From the cell containing the given text, extract its center point as (x, y) coordinate. 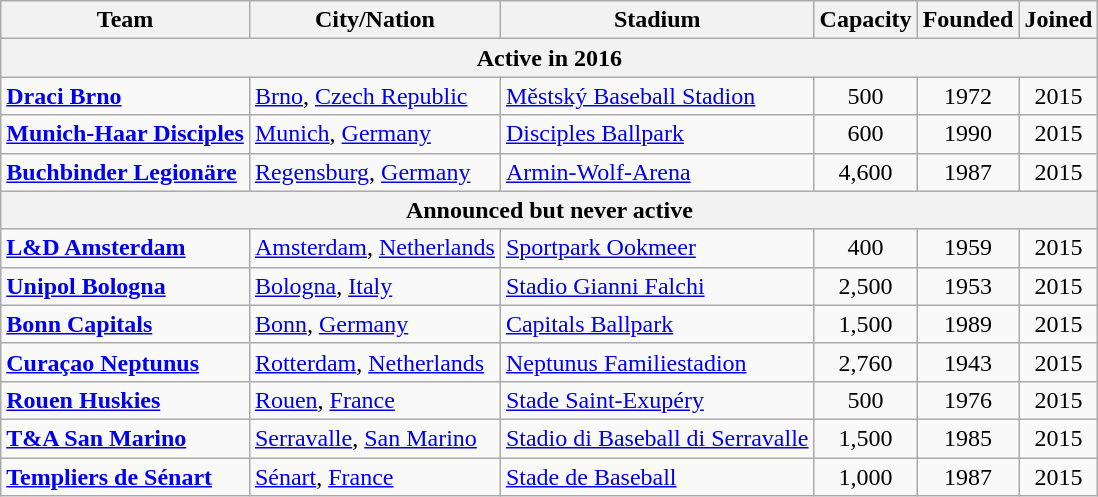
Joined (1058, 20)
400 (866, 248)
L&D Amsterdam (126, 248)
2,760 (866, 362)
Stadio di Baseball di Serravalle (657, 438)
4,600 (866, 172)
Serravalle, San Marino (374, 438)
Munich-Haar Disciples (126, 134)
1,000 (866, 477)
Městský Baseball Stadion (657, 96)
T&A San Marino (126, 438)
1943 (968, 362)
Unipol Bologna (126, 286)
Announced but never active (550, 210)
1972 (968, 96)
Stadio Gianni Falchi (657, 286)
600 (866, 134)
Stade Saint-Exupéry (657, 400)
Stade de Baseball (657, 477)
Capacity (866, 20)
Draci Brno (126, 96)
Rouen, France (374, 400)
Bonn Capitals (126, 324)
Amsterdam, Netherlands (374, 248)
1976 (968, 400)
Active in 2016 (550, 58)
Sportpark Ookmeer (657, 248)
Munich, Germany (374, 134)
Curaçao Neptunus (126, 362)
1953 (968, 286)
Stadium (657, 20)
Armin-Wolf-Arena (657, 172)
Regensburg, Germany (374, 172)
Neptunus Familiestadion (657, 362)
1959 (968, 248)
Buchbinder Legionäre (126, 172)
Sénart, France (374, 477)
Team (126, 20)
Bonn, Germany (374, 324)
City/Nation (374, 20)
Templiers de Sénart (126, 477)
1990 (968, 134)
1985 (968, 438)
2,500 (866, 286)
Capitals Ballpark (657, 324)
Disciples Ballpark (657, 134)
1989 (968, 324)
Rotterdam, Netherlands (374, 362)
Founded (968, 20)
Bologna, Italy (374, 286)
Rouen Huskies (126, 400)
Brno, Czech Republic (374, 96)
